Pinpoint the cell where the given text exists, returning its [x, y] midpoint coordinate. 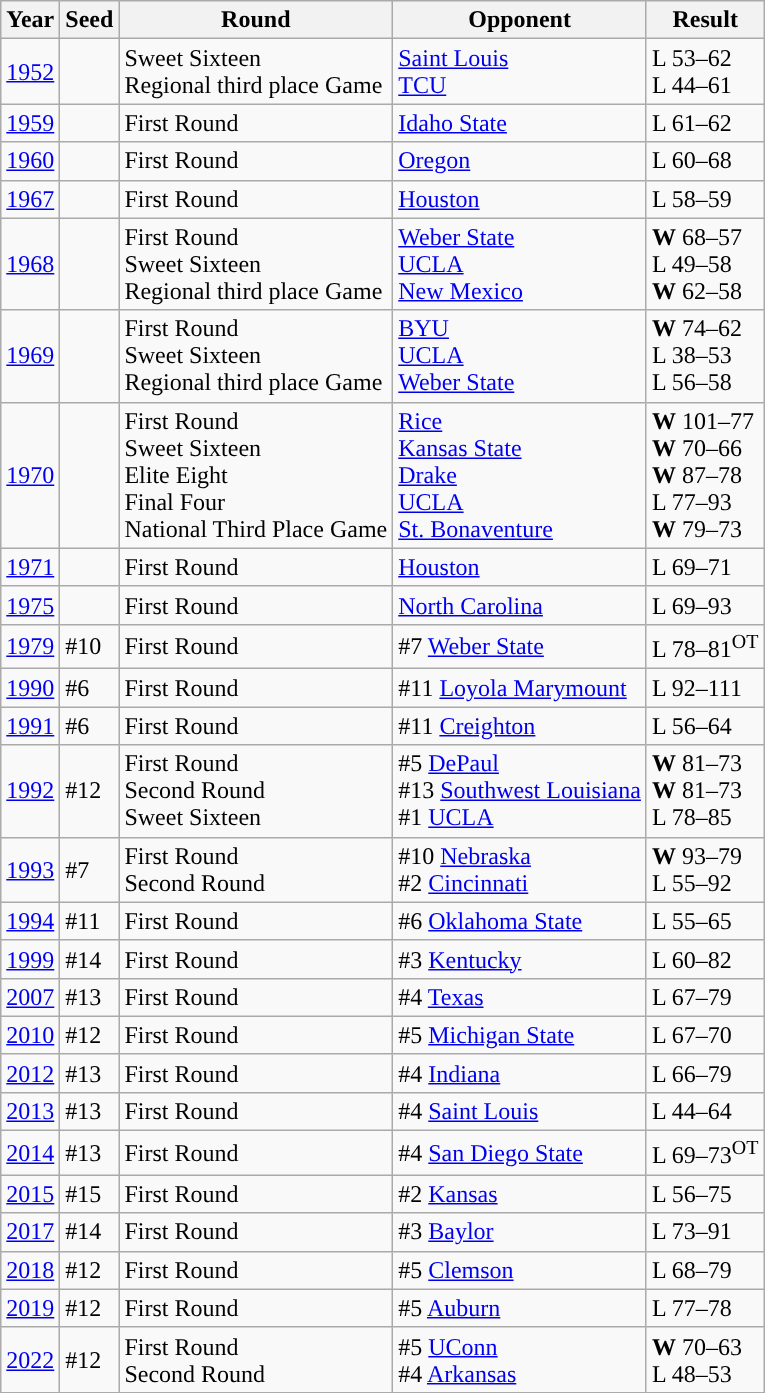
1990 [30, 688]
#11 [90, 921]
#7 Weber State [520, 646]
#4 Texas [520, 997]
Opponent [520, 20]
2014 [30, 1154]
1967 [30, 199]
L 60–68 [705, 161]
L 60–82 [705, 959]
#3 Kentucky [520, 959]
Sweet SixteenRegional third place Game [256, 72]
L 67–70 [705, 1035]
RiceKansas StateDrakeUCLASt. Bonaventure [520, 475]
L 69–93 [705, 605]
L 67–79 [705, 997]
1969 [30, 356]
Idaho State [520, 123]
L 58–59 [705, 199]
L 56–64 [705, 726]
#10 Nebraska#2 Cincinnati [520, 870]
Round [256, 20]
1993 [30, 870]
L 73–91 [705, 1232]
W 93–79L 55–92 [705, 870]
1994 [30, 921]
L 55–65 [705, 921]
2017 [30, 1232]
#6 Oklahoma State [520, 921]
1968 [30, 264]
L 61–62 [705, 123]
#4 San Diego State [520, 1154]
#5 Michigan State [520, 1035]
L 69–71 [705, 567]
1952 [30, 72]
L 56–75 [705, 1194]
North Carolina [520, 605]
#10 [90, 646]
First RoundSweet SixteenElite EightFinal FourNational Third Place Game [256, 475]
1999 [30, 959]
1991 [30, 726]
2019 [30, 1308]
Year [30, 20]
W 74–62L 38–53L 56–58 [705, 356]
2007 [30, 997]
First RoundSecond RoundSweet Sixteen [256, 791]
#5 DePaul#13 Southwest Louisiana#1 UCLA [520, 791]
L 92–111 [705, 688]
1970 [30, 475]
1979 [30, 646]
#11 Loyola Marymount [520, 688]
#11 Creighton [520, 726]
W 70–63 L 48–53 [705, 1360]
W 68–57L 49–58W 62–58 [705, 264]
1960 [30, 161]
2015 [30, 1194]
L 66–79 [705, 1073]
#5 Auburn [520, 1308]
L 53–62L 44–61 [705, 72]
#7 [90, 870]
L 77–78 [705, 1308]
#2 Kansas [520, 1194]
2018 [30, 1270]
BYUUCLAWeber State [520, 356]
L 69–73OT [705, 1154]
Seed [90, 20]
2022 [30, 1360]
Saint LouisTCU [520, 72]
2010 [30, 1035]
Oregon [520, 161]
#4 Indiana [520, 1073]
#5 Clemson [520, 1270]
2012 [30, 1073]
2013 [30, 1111]
#4 Saint Louis [520, 1111]
Weber StateUCLANew Mexico [520, 264]
1971 [30, 567]
W 101–77W 70–66W 87–78L 77–93W 79–73 [705, 475]
1959 [30, 123]
#15 [90, 1194]
1992 [30, 791]
Result [705, 20]
#5 UConn#4 Arkansas [520, 1360]
1975 [30, 605]
#3 Baylor [520, 1232]
L 78–81OT [705, 646]
W 81–73W 81–73L 78–85 [705, 791]
L 68–79 [705, 1270]
L 44–64 [705, 1111]
